Provide the (x, y) coordinate of the cell's center where the given text is located.  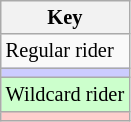
Regular rider (65, 51)
Wildcard rider (65, 94)
Key (65, 17)
